Output the (X, Y) coordinate of the center of the cell containing the given text.  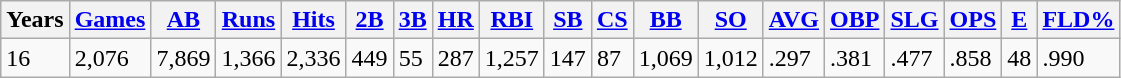
E (1020, 20)
OBP (855, 20)
OPS (973, 20)
AB (184, 20)
1,012 (730, 58)
2,076 (110, 58)
RBI (512, 20)
Games (110, 20)
Runs (248, 20)
1,257 (512, 58)
BB (666, 20)
1,366 (248, 58)
.858 (973, 58)
CS (612, 20)
87 (612, 58)
449 (370, 58)
287 (456, 58)
2B (370, 20)
2,336 (314, 58)
48 (1020, 58)
55 (412, 58)
3B (412, 20)
.297 (794, 58)
.381 (855, 58)
.477 (914, 58)
16 (35, 58)
AVG (794, 20)
.990 (1078, 58)
FLD% (1078, 20)
HR (456, 20)
Years (35, 20)
SO (730, 20)
SLG (914, 20)
SB (568, 20)
147 (568, 58)
Hits (314, 20)
1,069 (666, 58)
7,869 (184, 58)
